From the cell containing the given text, extract its center point as [x, y] coordinate. 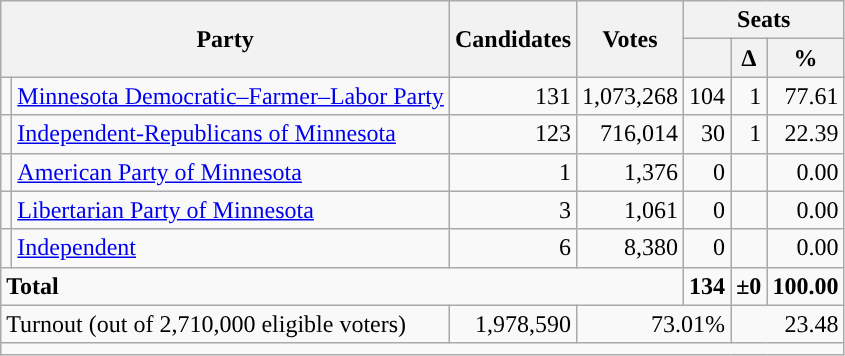
100.00 [806, 286]
1,376 [630, 172]
1,978,590 [512, 324]
∆ [749, 58]
Votes [630, 39]
30 [708, 134]
1,061 [630, 210]
6 [512, 248]
77.61 [806, 96]
Independent [231, 248]
Seats [764, 20]
8,380 [630, 248]
716,014 [630, 134]
Minnesota Democratic–Farmer–Labor Party [231, 96]
22.39 [806, 134]
Party [226, 39]
104 [708, 96]
% [806, 58]
Turnout (out of 2,710,000 eligible voters) [226, 324]
American Party of Minnesota [231, 172]
123 [512, 134]
±0 [749, 286]
134 [708, 286]
23.48 [788, 324]
73.01% [654, 324]
Libertarian Party of Minnesota [231, 210]
Independent-Republicans of Minnesota [231, 134]
131 [512, 96]
Total [342, 286]
Candidates [512, 39]
1,073,268 [630, 96]
3 [512, 210]
